Output the [x, y] coordinate of the center of the cell containing the given text.  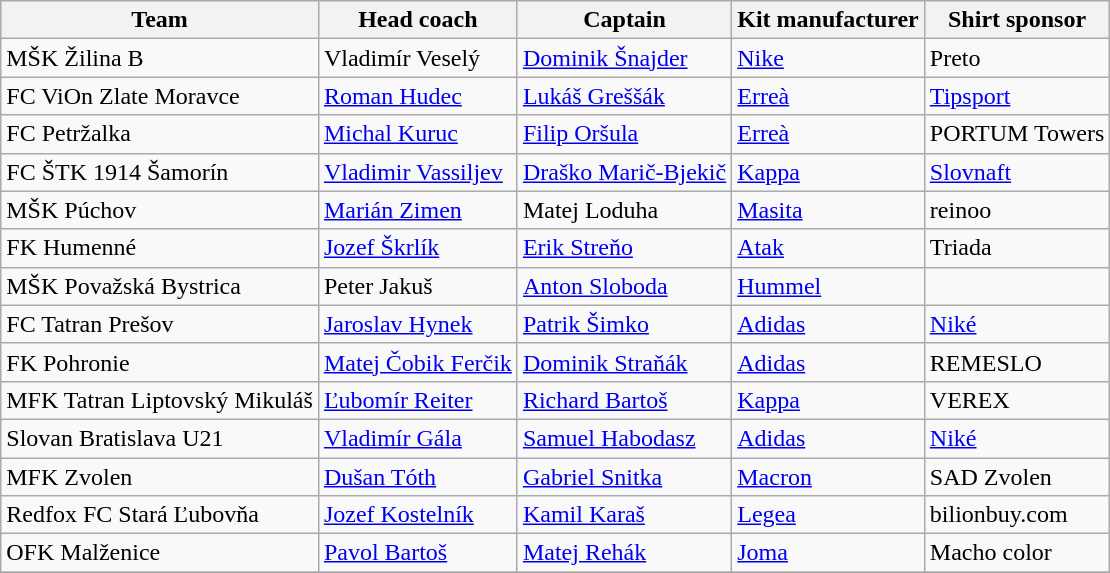
Gabriel Snitka [624, 477]
Dušan Tóth [418, 477]
MFK Tatran Liptovský Mikuláš [160, 400]
reinoo [1017, 210]
Dominik Šnajder [624, 58]
Jozef Škrlík [418, 248]
FK Humenné [160, 248]
Nike [828, 58]
Marián Zimen [418, 210]
Erik Streňo [624, 248]
Vladimír Gála [418, 438]
Triada [1017, 248]
REMESLO [1017, 362]
Roman Hudec [418, 96]
Matej Loduha [624, 210]
Hummel [828, 286]
FC Petržalka [160, 134]
Kit manufacturer [828, 20]
Tipsport [1017, 96]
Filip Oršula [624, 134]
FC Tatran Prešov [160, 324]
Macho color [1017, 553]
MŠK Žilina B [160, 58]
Slovan Bratislava U21 [160, 438]
Matej Rehák [624, 553]
Jaroslav Hynek [418, 324]
Jozef Kostelník [418, 515]
Vladimir Vassiljev [418, 172]
Team [160, 20]
OFK Malženice [160, 553]
MŠK Púchov [160, 210]
Lukáš Greššák [624, 96]
FC ViOn Zlate Moravce [160, 96]
Anton Sloboda [624, 286]
Draško Marič-Bjekič [624, 172]
Joma [828, 553]
Masita [828, 210]
Matej Čobik Ferčik [418, 362]
Richard Bartoš [624, 400]
Kamil Karaš [624, 515]
Slovnaft [1017, 172]
FK Pohronie [160, 362]
Michal Kuruc [418, 134]
Patrik Šimko [624, 324]
Peter Jakuš [418, 286]
Macron [828, 477]
Pavol Bartoš [418, 553]
SAD Zvolen [1017, 477]
Shirt sponsor [1017, 20]
Preto [1017, 58]
Redfox FC Stará Ľubovňa [160, 515]
Samuel Habodasz [624, 438]
VEREX [1017, 400]
Legea [828, 515]
MFK Zvolen [160, 477]
Head coach [418, 20]
Ľubomír Reiter [418, 400]
FC ŠTK 1914 Šamorín [160, 172]
PORTUM Towers [1017, 134]
Atak [828, 248]
bilionbuy.com [1017, 515]
Captain [624, 20]
MŠK Považská Bystrica [160, 286]
Dominik Straňák [624, 362]
Vladimír Veselý [418, 58]
